Detect which cell encompasses the target text, then output its (X, Y) center coordinate. 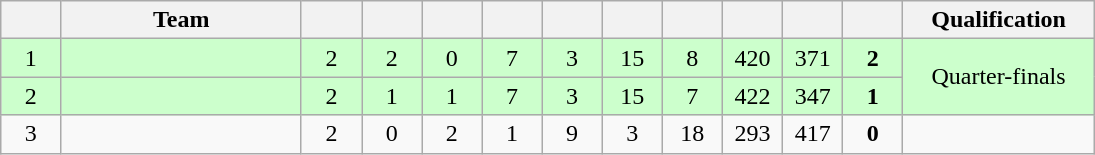
417 (813, 134)
Quarter-finals (998, 77)
9 (572, 134)
347 (813, 96)
18 (692, 134)
293 (752, 134)
Team (182, 20)
Qualification (998, 20)
8 (692, 58)
420 (752, 58)
371 (813, 58)
422 (752, 96)
